Identify which cell holds the provided text, then report its [X, Y] central coordinate. 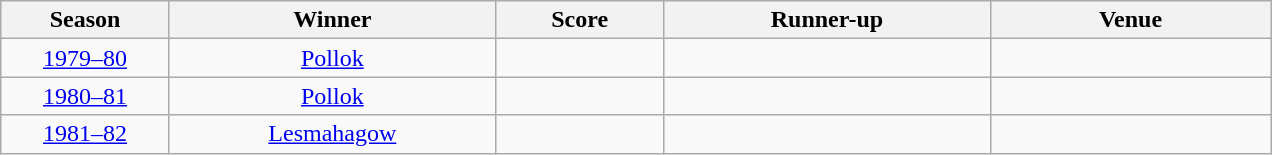
Season [86, 20]
Winner [332, 20]
1981–82 [86, 134]
Runner-up [827, 20]
Score [580, 20]
Lesmahagow [332, 134]
Venue [1130, 20]
1979–80 [86, 58]
1980–81 [86, 96]
